Find where the given text appears and provide that cell's center as [x, y] coordinate. 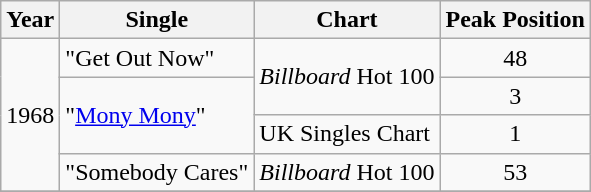
"Get Out Now" [157, 58]
53 [515, 172]
Peak Position [515, 20]
"Mony Mony" [157, 115]
1 [515, 134]
"Somebody Cares" [157, 172]
UK Singles Chart [347, 134]
Year [30, 20]
Chart [347, 20]
Single [157, 20]
1968 [30, 115]
48 [515, 58]
3 [515, 96]
